Output the (X, Y) coordinate of the center of the cell containing the given text.  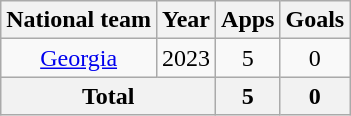
2023 (186, 58)
Goals (315, 20)
Apps (248, 20)
Total (108, 96)
Year (186, 20)
Georgia (79, 58)
National team (79, 20)
